Locate the cell with the specified text and output its (X, Y) center coordinate. 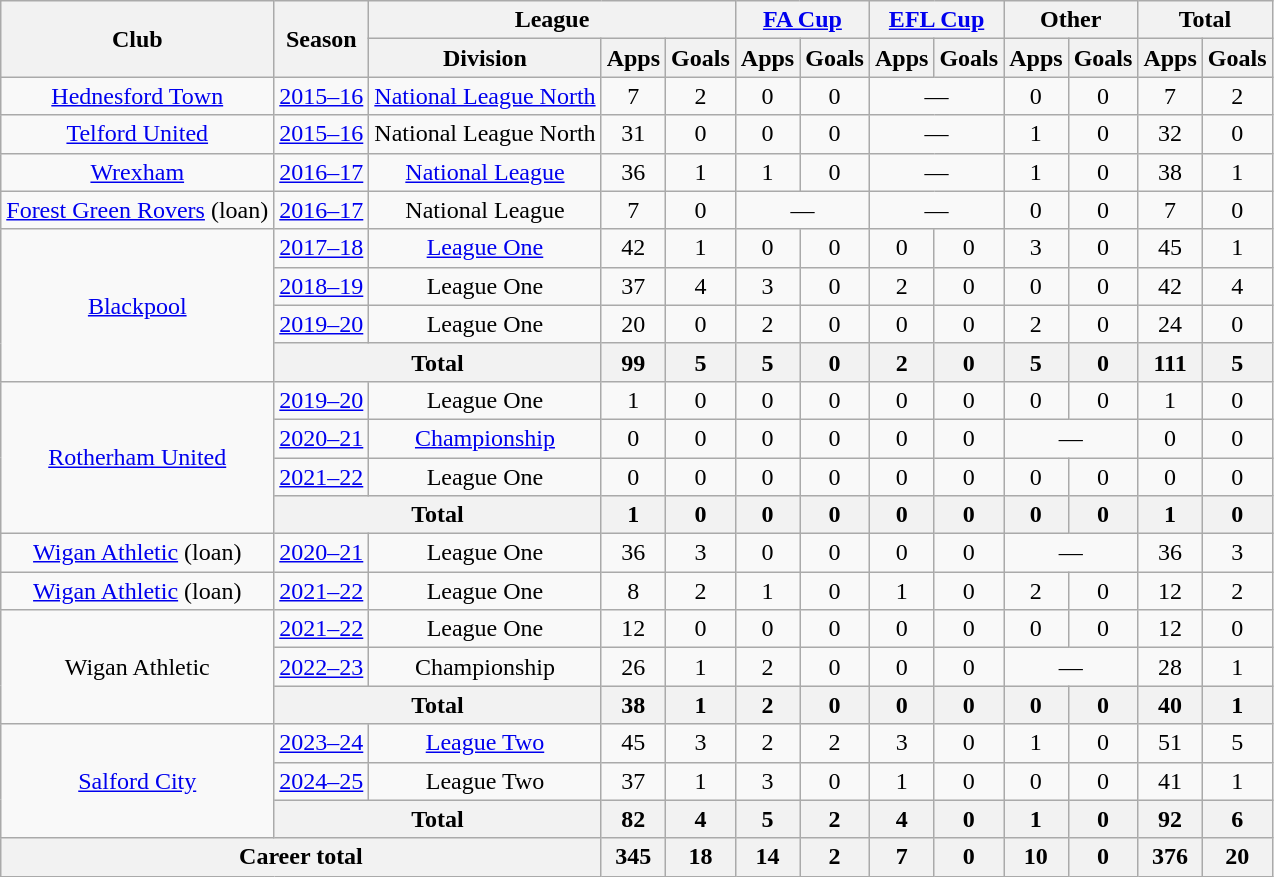
Telford United (138, 134)
2018–19 (322, 286)
Wrexham (138, 172)
82 (633, 819)
26 (633, 667)
8 (633, 591)
2023–24 (322, 743)
Salford City (138, 781)
Season (322, 39)
24 (1170, 324)
Blackpool (138, 305)
Wigan Athletic (138, 667)
6 (1237, 819)
Rotherham United (138, 457)
Division (485, 58)
40 (1170, 705)
345 (633, 857)
Hednesford Town (138, 96)
2017–18 (322, 248)
FA Cup (802, 20)
31 (633, 134)
Career total (301, 857)
51 (1170, 743)
Other (1071, 20)
2024–25 (322, 781)
111 (1170, 362)
Club (138, 39)
Forest Green Rovers (loan) (138, 210)
376 (1170, 857)
10 (1036, 857)
32 (1170, 134)
99 (633, 362)
14 (767, 857)
41 (1170, 781)
League (552, 20)
28 (1170, 667)
EFL Cup (936, 20)
2022–23 (322, 667)
92 (1170, 819)
18 (701, 857)
